Identify which cell holds the provided text, then report its [X, Y] central coordinate. 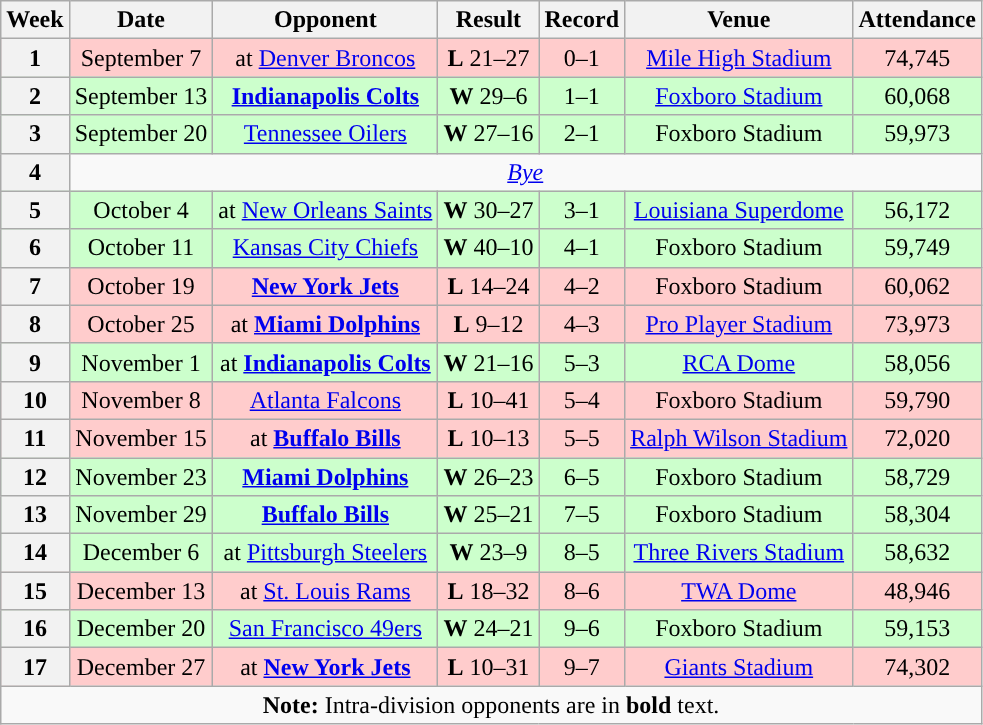
6–5 [582, 477]
New York Jets [326, 286]
September 7 [141, 58]
December 27 [141, 667]
October 19 [141, 286]
L 21–27 [488, 58]
Louisiana Superdome [739, 210]
5–4 [582, 400]
W 25–21 [488, 515]
8–5 [582, 553]
8 [35, 324]
October 25 [141, 324]
Note: Intra-division opponents are in bold text. [492, 705]
November 29 [141, 515]
September 13 [141, 96]
Venue [739, 20]
L 9–12 [488, 324]
at New York Jets [326, 667]
November 1 [141, 362]
4–1 [582, 248]
10 [35, 400]
W 26–23 [488, 477]
December 13 [141, 591]
17 [35, 667]
November 8 [141, 400]
at Miami Dolphins [326, 324]
October 11 [141, 248]
Ralph Wilson Stadium [739, 438]
Buffalo Bills [326, 515]
9–7 [582, 667]
W 29–6 [488, 96]
October 4 [141, 210]
L 10–31 [488, 667]
59,153 [917, 629]
74,302 [917, 667]
58,632 [917, 553]
58,729 [917, 477]
3 [35, 134]
L 14–24 [488, 286]
W 24–21 [488, 629]
60,068 [917, 96]
3–1 [582, 210]
12 [35, 477]
6 [35, 248]
at Buffalo Bills [326, 438]
L 10–41 [488, 400]
Atlanta Falcons [326, 400]
Record [582, 20]
74,745 [917, 58]
November 15 [141, 438]
2 [35, 96]
58,056 [917, 362]
L 18–32 [488, 591]
at New Orleans Saints [326, 210]
Indianapolis Colts [326, 96]
Bye [525, 172]
Miami Dolphins [326, 477]
58,304 [917, 515]
Attendance [917, 20]
W 21–16 [488, 362]
Tennessee Oilers [326, 134]
9–6 [582, 629]
56,172 [917, 210]
7 [35, 286]
at St. Louis Rams [326, 591]
November 23 [141, 477]
W 27–16 [488, 134]
Three Rivers Stadium [739, 553]
59,790 [917, 400]
at Denver Broncos [326, 58]
59,749 [917, 248]
5–5 [582, 438]
13 [35, 515]
Mile High Stadium [739, 58]
1–1 [582, 96]
TWA Dome [739, 591]
W 23–9 [488, 553]
9 [35, 362]
72,020 [917, 438]
W 40–10 [488, 248]
Giants Stadium [739, 667]
December 6 [141, 553]
Opponent [326, 20]
September 20 [141, 134]
48,946 [917, 591]
L 10–13 [488, 438]
7–5 [582, 515]
Kansas City Chiefs [326, 248]
San Francisco 49ers [326, 629]
Result [488, 20]
W 30–27 [488, 210]
0–1 [582, 58]
4–2 [582, 286]
16 [35, 629]
60,062 [917, 286]
4–3 [582, 324]
8–6 [582, 591]
11 [35, 438]
59,973 [917, 134]
Week [35, 20]
1 [35, 58]
2–1 [582, 134]
5 [35, 210]
15 [35, 591]
5–3 [582, 362]
at Pittsburgh Steelers [326, 553]
Pro Player Stadium [739, 324]
73,973 [917, 324]
4 [35, 172]
RCA Dome [739, 362]
Date [141, 20]
at Indianapolis Colts [326, 362]
14 [35, 553]
December 20 [141, 629]
